Find where the given text appears and provide that cell's center as [x, y] coordinate. 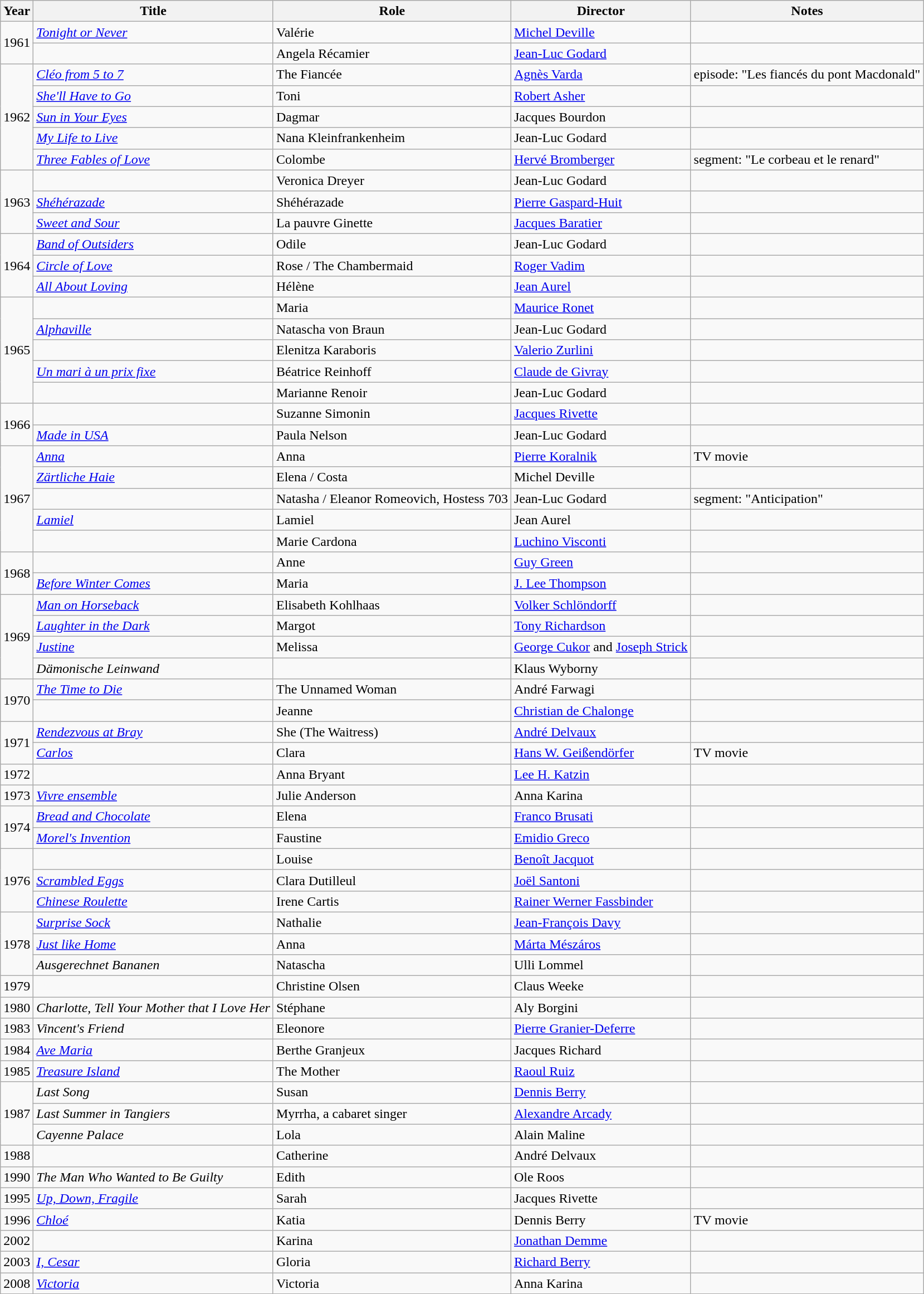
1985 [17, 1071]
Pierre Gaspard-Huit [600, 202]
Pierre Koralnik [600, 456]
Clara Dutilleul [392, 880]
Justine [154, 647]
1963 [17, 202]
1973 [17, 795]
The Fiancée [392, 75]
Nathalie [392, 922]
1961 [17, 43]
Bread and Chocolate [154, 817]
Laughter in the Dark [154, 626]
Colombe [392, 159]
Márta Mészáros [600, 944]
1979 [17, 987]
1974 [17, 827]
Béatrice Reinhoff [392, 372]
Odile [392, 244]
Band of Outsiders [154, 244]
segment: "Anticipation" [807, 499]
segment: "Le corbeau et le renard" [807, 159]
Last Summer in Tangiers [154, 1114]
1970 [17, 700]
Elisabeth Kohlhaas [392, 604]
The Mother [392, 1071]
1969 [17, 636]
Circle of Love [154, 266]
Lola [392, 1135]
Benoît Jacquot [600, 859]
The Unnamed Woman [392, 690]
Cayenne Palace [154, 1135]
Just like Home [154, 944]
Elena [392, 817]
1978 [17, 944]
Paula Nelson [392, 435]
Christian de Chalonge [600, 711]
Claus Weeke [600, 987]
The Man Who Wanted to Be Guilty [154, 1177]
1967 [17, 499]
My Life to Live [154, 138]
Ole Roos [600, 1177]
Berthe Granjeux [392, 1050]
Agnès Varda [600, 75]
Made in USA [154, 435]
1965 [17, 350]
Vivre ensemble [154, 795]
Ausgerechnet Bananen [154, 965]
Faustine [392, 838]
Pierre Granier-Deferre [600, 1029]
Jonathan Demme [600, 1241]
1996 [17, 1219]
Vincent's Friend [154, 1029]
Cléo from 5 to 7 [154, 75]
All About Loving [154, 287]
Valérie [392, 32]
Valerio Zurlini [600, 350]
Elenitza Karaboris [392, 350]
Chinese Roulette [154, 901]
1984 [17, 1050]
Alexandre Arcady [600, 1114]
1990 [17, 1177]
Natascha von Braun [392, 329]
Susan [392, 1092]
1995 [17, 1198]
Dagmar [392, 117]
Title [154, 11]
1976 [17, 880]
Morel's Invention [154, 838]
Richard Berry [600, 1262]
Christine Olsen [392, 987]
Three Fables of Love [154, 159]
Elena / Costa [392, 477]
Louise [392, 859]
Lee H. Katzin [600, 774]
George Cukor and Joseph Strick [600, 647]
Last Song [154, 1092]
Sun in Your Eyes [154, 117]
Hélène [392, 287]
Gloria [392, 1262]
Carlos [154, 753]
La pauvre Ginette [392, 223]
I, Cesar [154, 1262]
Karina [392, 1241]
Jacques Bourdon [600, 117]
Marianne Renoir [392, 393]
Nana Kleinfrankenheim [392, 138]
Rainer Werner Fassbinder [600, 901]
André Farwagi [600, 690]
Tony Richardson [600, 626]
1971 [17, 743]
Eleonore [392, 1029]
1988 [17, 1156]
Franco Brusati [600, 817]
Roger Vadim [600, 266]
Klaus Wyborny [600, 668]
2003 [17, 1262]
1962 [17, 117]
Katia [392, 1219]
Myrrha, a cabaret singer [392, 1114]
Aly Borgini [600, 1008]
Veronica Dreyer [392, 180]
Scrambled Eggs [154, 880]
Zärtliche Haie [154, 477]
J. Lee Thompson [600, 583]
Melissa [392, 647]
Dämonische Leinwand [154, 668]
Rendezvous at Bray [154, 732]
Marie Cardona [392, 541]
Emidio Greco [600, 838]
Natasha / Eleanor Romeovich, Hostess 703 [392, 499]
Hervé Bromberger [600, 159]
Volker Schlöndorff [600, 604]
2002 [17, 1241]
Jeanne [392, 711]
Tonight or Never [154, 32]
Notes [807, 11]
Clara [392, 753]
Suzanne Simonin [392, 414]
Sarah [392, 1198]
Robert Asher [600, 96]
Julie Anderson [392, 795]
Alphaville [154, 329]
Surprise Sock [154, 922]
Chloé [154, 1219]
She'll Have to Go [154, 96]
Raoul Ruiz [600, 1071]
Treasure Island [154, 1071]
1964 [17, 265]
The Time to Die [154, 690]
Ulli Lommel [600, 965]
episode: "Les fiancés du pont Macdonald" [807, 75]
Catherine [392, 1156]
2008 [17, 1283]
Role [392, 11]
Jean-François Davy [600, 922]
Edith [392, 1177]
Margot [392, 626]
1980 [17, 1008]
Guy Green [600, 562]
Hans W. Geißendörfer [600, 753]
Stéphane [392, 1008]
Luchino Visconti [600, 541]
Jacques Richard [600, 1050]
Maurice Ronet [600, 308]
1966 [17, 424]
Before Winter Comes [154, 583]
She (The Waitress) [392, 732]
Anne [392, 562]
1983 [17, 1029]
Year [17, 11]
Joël Santoni [600, 880]
Claude de Givray [600, 372]
Jacques Baratier [600, 223]
Sweet and Sour [154, 223]
Alain Maline [600, 1135]
Up, Down, Fragile [154, 1198]
1968 [17, 573]
Ave Maria [154, 1050]
Man on Horseback [154, 604]
Charlotte, Tell Your Mother that I Love Her [154, 1008]
Anna Bryant [392, 774]
Toni [392, 96]
Un mari à un prix fixe [154, 372]
Rose / The Chambermaid [392, 266]
Irene Cartis [392, 901]
Angela Récamier [392, 53]
1972 [17, 774]
1987 [17, 1114]
Director [600, 11]
Natascha [392, 965]
